Scan for the cell matching the given text and deliver its [x, y] coordinate at center. 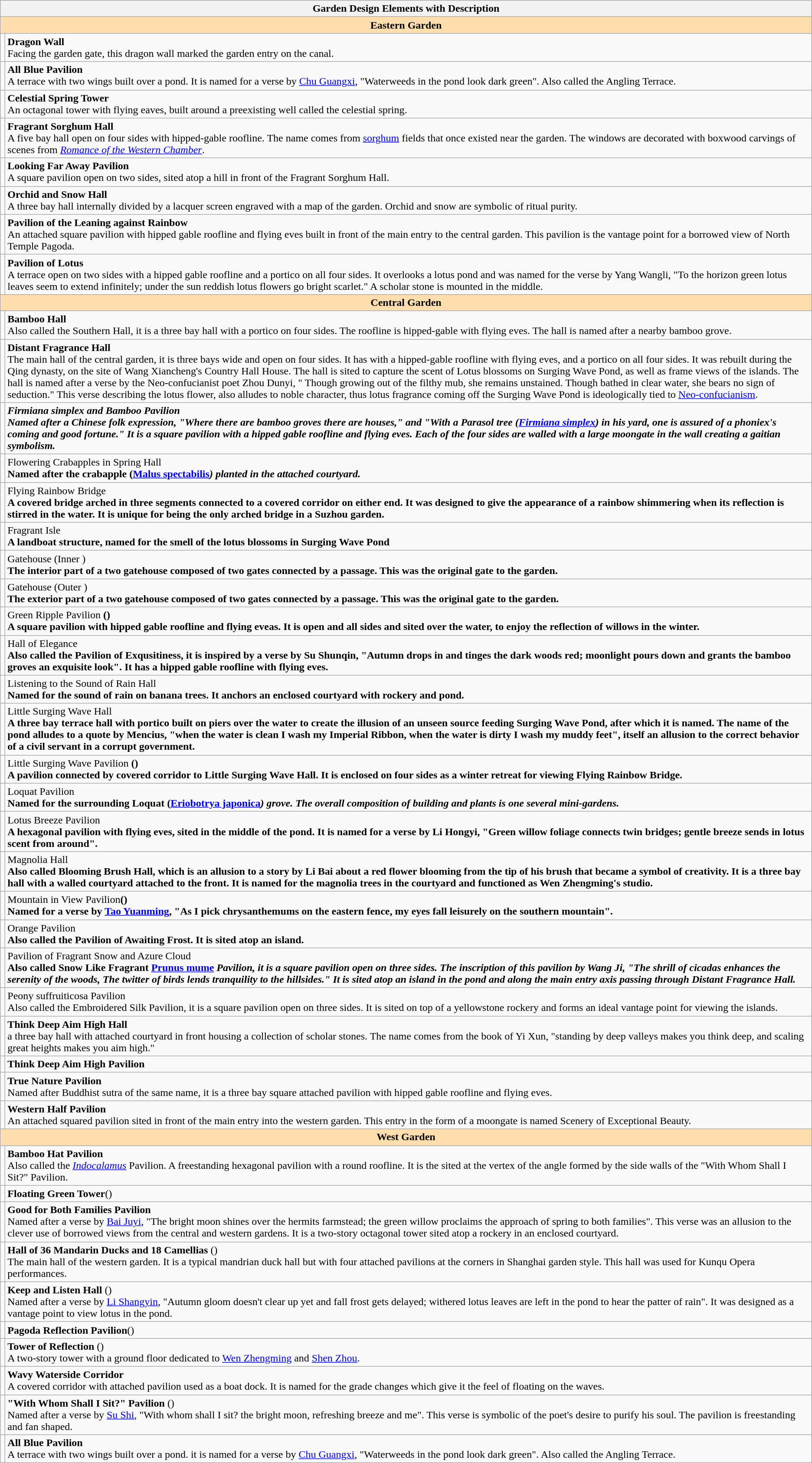
Pagoda Reflection Pavilion() [409, 1330]
Garden Design Elements with Description [406, 9]
Gatehouse (Outer )The exterior part of a two gatehouse composed of two gates connected by a passage. This was the original gate to the garden. [409, 593]
Dragon WallFacing the garden gate, this dragon wall marked the garden entry on the canal. [409, 48]
Looking Far Away PavilionA square pavilion open on two sides, sited atop a hill in front of the Fragrant Sorghum Hall. [409, 172]
Central Garden [406, 302]
Eastern Garden [406, 25]
Flowering Crabapples in Spring HallNamed after the crabapple (Malus spectabilis) planted in the attached courtyard. [409, 469]
Orange PavilionAlso called the Pavilion of Awaiting Frost. It is sited atop an island. [409, 934]
Floating Green Tower() [409, 1194]
West Garden [406, 1137]
Fragrant IsleA landboat structure, named for the smell of the lotus blossoms in Surging Wave Pond [409, 536]
Think Deep Aim High Pavilion [409, 1064]
Celestial Spring TowerAn octagonal tower with flying eaves, built around a preexisting well called the celestial spring. [409, 104]
Tower of Reflection ()A two-story tower with a ground floor dedicated to Wen Zhengming and Shen Zhou. [409, 1352]
Gatehouse (Inner )The interior part of a two gatehouse composed of two gates connected by a passage. This was the original gate to the garden. [409, 565]
Listening to the Sound of Rain HallNamed for the sound of rain on banana trees. It anchors an enclosed courtyard with rockery and pond. [409, 689]
